Search for the cell housing the specified text and yield its [X, Y] center coordinate. 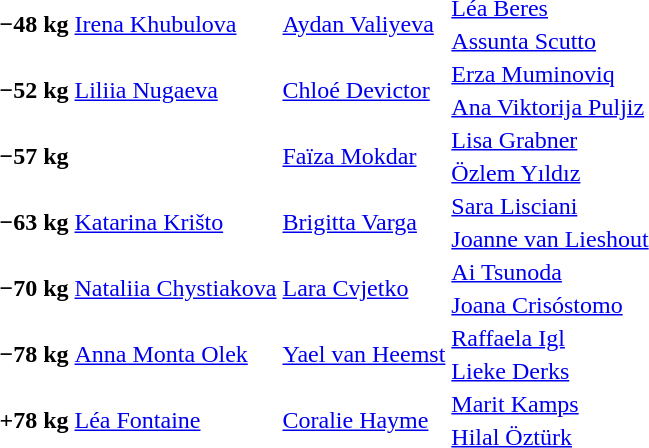
Anna Monta Olek [176, 354]
Brigitta Varga [364, 222]
Chloé Devictor [364, 90]
Faïza Mokdar [364, 156]
Lara Cvjetko [364, 288]
Nataliia Chystiakova [176, 288]
Katarina Krišto [176, 222]
Liliia Nugaeva [176, 90]
Yael van Heemst [364, 354]
